For the text-containing cell, return its midpoint in (x, y) coordinate format. 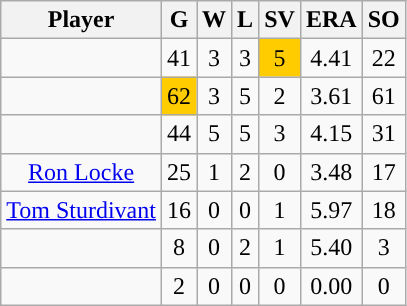
L (246, 20)
25 (178, 172)
ERA (331, 20)
SV (280, 20)
17 (384, 172)
16 (178, 210)
3.61 (331, 96)
4.15 (331, 134)
22 (384, 58)
Tom Sturdivant (82, 210)
31 (384, 134)
W (214, 20)
8 (178, 248)
41 (178, 58)
Ron Locke (82, 172)
44 (178, 134)
0.00 (331, 286)
Player (82, 20)
SO (384, 20)
62 (178, 96)
5.40 (331, 248)
18 (384, 210)
5.97 (331, 210)
61 (384, 96)
G (178, 20)
4.41 (331, 58)
3.48 (331, 172)
